Return the (x, y) coordinate for the center point of the cell that contains the specified text.  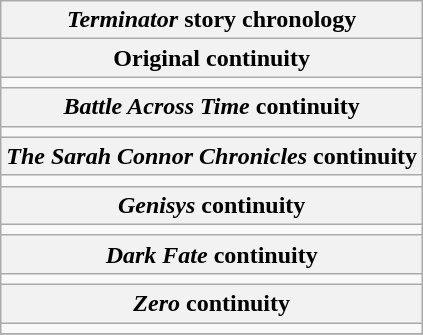
Genisys continuity (212, 205)
Terminator story chronology (212, 20)
The Sarah Connor Chronicles continuity (212, 156)
Dark Fate continuity (212, 254)
Battle Across Time continuity (212, 107)
Original continuity (212, 58)
Zero continuity (212, 303)
